Search for the cell housing the specified text and yield its (X, Y) center coordinate. 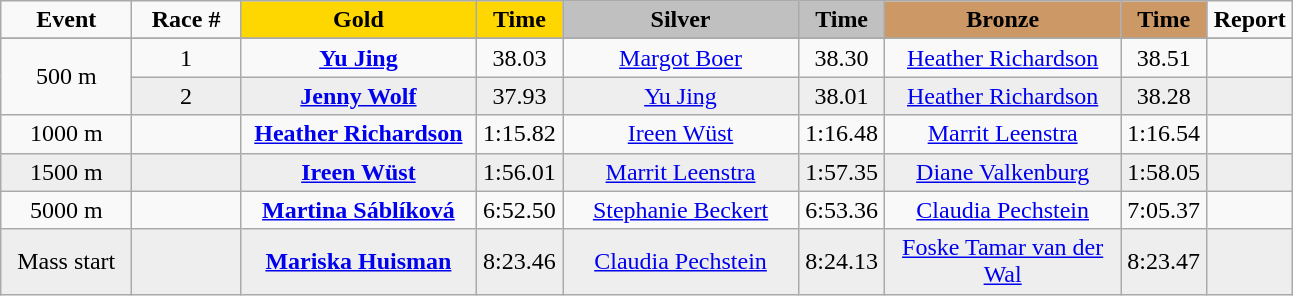
Margot Boer (680, 58)
1:56.01 (519, 172)
8:23.46 (519, 262)
38.28 (1164, 96)
1 (186, 58)
Mariska Huisman (358, 262)
Stephanie Beckert (680, 210)
37.93 (519, 96)
2 (186, 96)
1500 m (66, 172)
38.01 (842, 96)
1:16.54 (1164, 134)
6:52.50 (519, 210)
Event (66, 20)
Diane Valkenburg (1003, 172)
5000 m (66, 210)
Race # (186, 20)
8:23.47 (1164, 262)
500 m (66, 77)
38.03 (519, 58)
1:58.05 (1164, 172)
Report (1250, 20)
6:53.36 (842, 210)
Martina Sáblíková (358, 210)
1:15.82 (519, 134)
1000 m (66, 134)
Foske Tamar van der Wal (1003, 262)
Gold (358, 20)
1:57.35 (842, 172)
Mass start (66, 262)
1:16.48 (842, 134)
38.51 (1164, 58)
8:24.13 (842, 262)
38.30 (842, 58)
Silver (680, 20)
7:05.37 (1164, 210)
Jenny Wolf (358, 96)
Bronze (1003, 20)
